Extract the (X, Y) coordinate from the center of the cell holding the provided text.  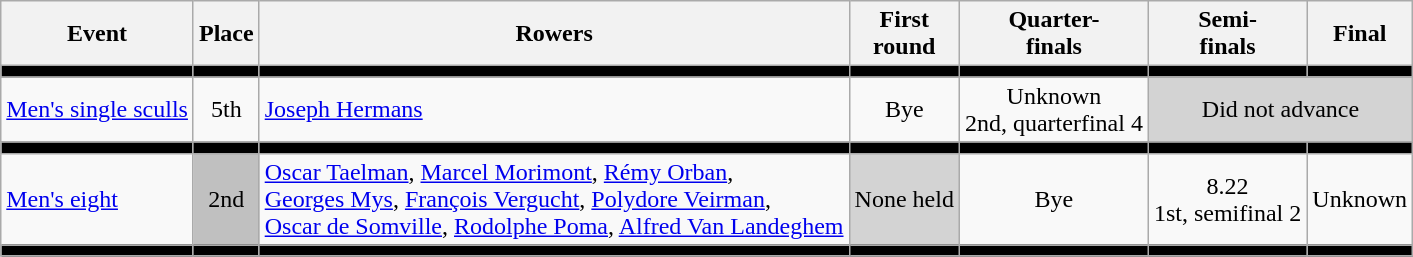
Rowers (554, 34)
None held (904, 199)
Final (1360, 34)
First round (904, 34)
Semi-finals (1227, 34)
Quarter-finals (1054, 34)
Men's eight (98, 199)
Joseph Hermans (554, 110)
Oscar Taelman, Marcel Morimont, Rémy Orban, Georges Mys, François Vergucht, Polydore Veirman, Oscar de Somville, Rodolphe Poma, Alfred Van Landeghem (554, 199)
5th (226, 110)
Did not advance (1280, 110)
8.22 1st, semifinal 2 (1227, 199)
Unknown 2nd, quarterfinal 4 (1054, 110)
Unknown (1360, 199)
Men's single sculls (98, 110)
Place (226, 34)
2nd (226, 199)
Event (98, 34)
